Pinpoint the cell where the given text exists, returning its [X, Y] midpoint coordinate. 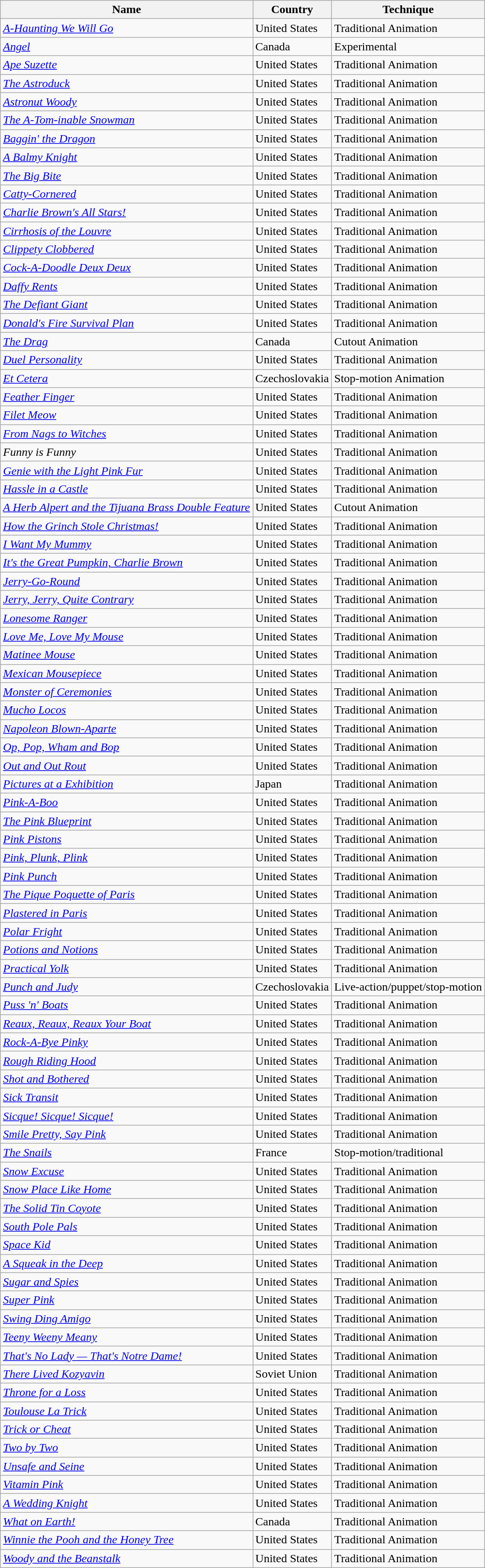
Monster of Ceremonies [127, 692]
Space Kid [127, 1245]
Duel Personality [127, 360]
Angel [127, 47]
Live-action/puppet/stop-motion [408, 987]
Op, Pop, Wham and Bop [127, 747]
Jerry, Jerry, Quite Contrary [127, 600]
Daffy Rents [127, 286]
Woody and the Beanstalk [127, 1558]
I Want My Mummy [127, 544]
The Pique Poquette of Paris [127, 895]
Smile Pretty, Say Pink [127, 1134]
Super Pink [127, 1300]
Love Me, Love My Mouse [127, 637]
Ape Suzette [127, 65]
Baggin' the Dragon [127, 139]
Puss 'n' Boats [127, 1005]
That's No Lady — That's Notre Dame! [127, 1355]
Charlie Brown's All Stars! [127, 212]
It's the Great Pumpkin, Charlie Brown [127, 563]
Lonesome Ranger [127, 618]
Astronut Woody [127, 102]
Plastered in Paris [127, 913]
Two by Two [127, 1448]
Donald's Fire Survival Plan [127, 323]
What on Earth! [127, 1521]
Pink Punch [127, 876]
Hassle in a Castle [127, 489]
A Balmy Knight [127, 157]
Teeny Weeny Meany [127, 1337]
The Astroduck [127, 83]
A-Haunting We Will Go [127, 28]
The Drag [127, 342]
Cock-A-Doodle Deux Deux [127, 268]
Snow Place Like Home [127, 1190]
Experimental [408, 47]
Shot and Bothered [127, 1079]
Pink-A-Boo [127, 802]
Swing Ding Amigo [127, 1319]
Toulouse La Trick [127, 1411]
Pictures at a Exhibition [127, 784]
The Snails [127, 1153]
Stop-motion Animation [408, 378]
Sugar and Spies [127, 1282]
South Pole Pals [127, 1226]
Practical Yolk [127, 968]
A Wedding Knight [127, 1503]
Japan [292, 784]
Mexican Mousepiece [127, 673]
Jerry-Go-Round [127, 581]
Vitamin Pink [127, 1485]
Napoleon Blown-Aparte [127, 729]
Name [127, 10]
There Lived Kozyavin [127, 1374]
Trick or Cheat [127, 1429]
France [292, 1153]
Soviet Union [292, 1374]
Matinee Mouse [127, 655]
A Herb Alpert and the Tijuana Brass Double Feature [127, 507]
Genie with the Light Pink Fur [127, 470]
The Defiant Giant [127, 305]
Throne for a Loss [127, 1392]
Potions and Notions [127, 950]
Feather Finger [127, 397]
Cirrhosis of the Louvre [127, 231]
Technique [408, 10]
Reaux, Reaux, Reaux Your Boat [127, 1024]
Punch and Judy [127, 987]
Et Cetera [127, 378]
Funny is Funny [127, 452]
A Squeak in the Deep [127, 1263]
Filet Meow [127, 415]
Out and Out Rout [127, 765]
The Big Bite [127, 175]
The A-Tom-inable Snowman [127, 120]
The Pink Blueprint [127, 821]
How the Grinch Stole Christmas! [127, 526]
Snow Excuse [127, 1171]
Pink, Plunk, Plink [127, 858]
Stop-motion/traditional [408, 1153]
Mucho Locos [127, 710]
Unsafe and Seine [127, 1466]
Clippety Clobbered [127, 249]
Winnie the Pooh and the Honey Tree [127, 1540]
Sicque! Sicque! Sicque! [127, 1116]
Polar Fright [127, 931]
From Nags to Witches [127, 434]
Rough Riding Hood [127, 1060]
Catty-Cornered [127, 194]
Pink Pistons [127, 839]
The Solid Tin Coyote [127, 1208]
Rock-A-Bye Pinky [127, 1042]
Country [292, 10]
Sick Transit [127, 1097]
